Scan for the cell matching the given text and deliver its (X, Y) coordinate at center. 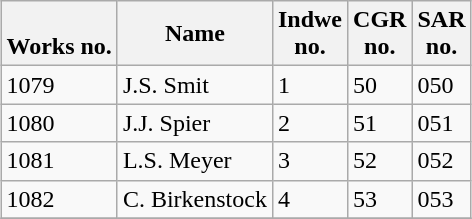
C. Birkenstock (194, 199)
J.J. Spier (194, 123)
053 (442, 199)
Indweno. (310, 34)
CGRno. (380, 34)
53 (380, 199)
50 (380, 85)
4 (310, 199)
52 (380, 161)
1080 (59, 123)
J.S. Smit (194, 85)
051 (442, 123)
1079 (59, 85)
050 (442, 85)
1 (310, 85)
Works no. (59, 34)
3 (310, 161)
51 (380, 123)
052 (442, 161)
1082 (59, 199)
Name (194, 34)
1081 (59, 161)
2 (310, 123)
L.S. Meyer (194, 161)
SARno. (442, 34)
